From the cell containing the given text, extract its center point as [x, y] coordinate. 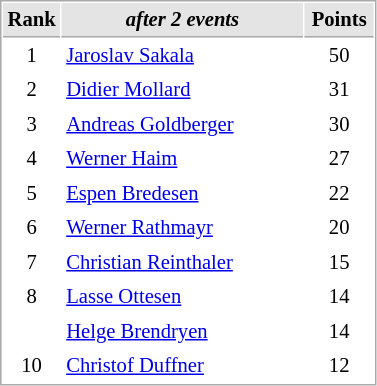
27 [340, 158]
2 [32, 90]
Didier Mollard [183, 90]
1 [32, 56]
Andreas Goldberger [183, 124]
7 [32, 262]
3 [32, 124]
Helge Brendryen [183, 332]
Rank [32, 20]
Jaroslav Sakala [183, 56]
8 [32, 296]
22 [340, 194]
Christian Reinthaler [183, 262]
Points [340, 20]
31 [340, 90]
20 [340, 228]
50 [340, 56]
after 2 events [183, 20]
Werner Rathmayr [183, 228]
15 [340, 262]
6 [32, 228]
Werner Haim [183, 158]
Lasse Ottesen [183, 296]
5 [32, 194]
10 [32, 366]
Espen Bredesen [183, 194]
4 [32, 158]
30 [340, 124]
Christof Duffner [183, 366]
12 [340, 366]
